Scan for the cell matching the given text and deliver its [x, y] coordinate at center. 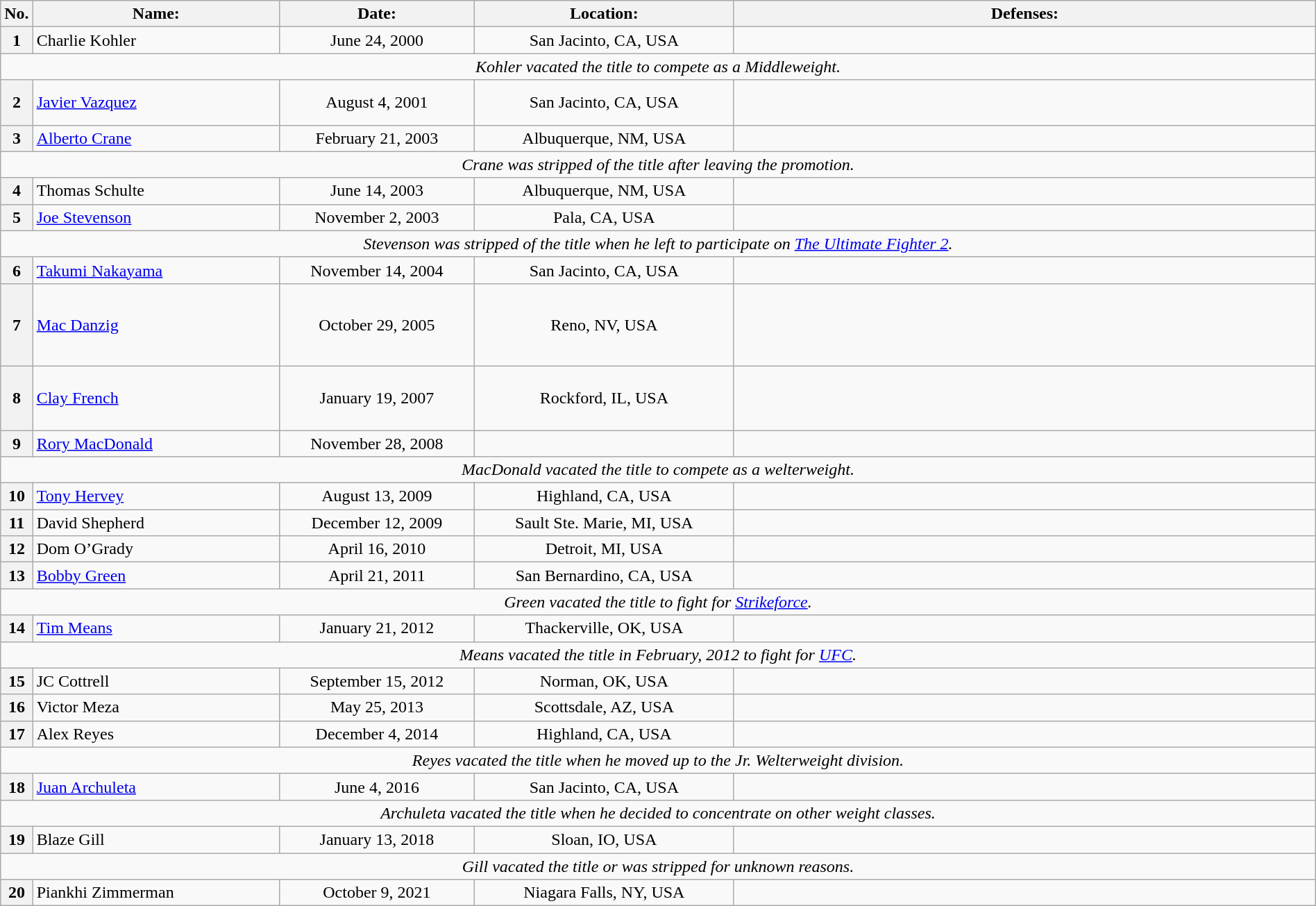
San Bernardino, CA, USA [604, 576]
JC Cottrell [155, 681]
David Shepherd [155, 523]
Niagara Falls, NY, USA [604, 893]
Dom O’Grady [155, 549]
Joe Stevenson [155, 217]
9 [17, 444]
June 14, 2003 [378, 191]
Mac Danzig [155, 325]
Javier Vazquez [155, 103]
4 [17, 191]
October 29, 2005 [378, 325]
Crane was stripped of the title after leaving the promotion. [658, 165]
7 [17, 325]
Alex Reyes [155, 734]
17 [17, 734]
Reno, NV, USA [604, 325]
Sloan, IO, USA [604, 839]
Norman, OK, USA [604, 681]
19 [17, 839]
Archuleta vacated the title when he decided to concentrate on other weight classes. [658, 813]
August 13, 2009 [378, 496]
15 [17, 681]
April 21, 2011 [378, 576]
MacDonald vacated the title to compete as a welterweight. [658, 470]
1 [17, 40]
14 [17, 628]
6 [17, 270]
December 12, 2009 [378, 523]
20 [17, 893]
Pala, CA, USA [604, 217]
June 4, 2016 [378, 787]
Rockford, IL, USA [604, 398]
August 4, 2001 [378, 103]
5 [17, 217]
Sault Ste. Marie, MI, USA [604, 523]
November 14, 2004 [378, 270]
13 [17, 576]
January 19, 2007 [378, 398]
Scottsdale, AZ, USA [604, 707]
Tim Means [155, 628]
18 [17, 787]
November 2, 2003 [378, 217]
Victor Meza [155, 707]
January 13, 2018 [378, 839]
February 21, 2003 [378, 138]
Rory MacDonald [155, 444]
Thomas Schulte [155, 191]
No. [17, 14]
2 [17, 103]
December 4, 2014 [378, 734]
Clay French [155, 398]
November 28, 2008 [378, 444]
Date: [378, 14]
September 15, 2012 [378, 681]
Stevenson was stripped of the title when he left to participate on The Ultimate Fighter 2. [658, 244]
May 25, 2013 [378, 707]
Defenses: [1024, 14]
January 21, 2012 [378, 628]
Blaze Gill [155, 839]
Name: [155, 14]
October 9, 2021 [378, 893]
Detroit, MI, USA [604, 549]
Charlie Kohler [155, 40]
Takumi Nakayama [155, 270]
10 [17, 496]
8 [17, 398]
Piankhi Zimmerman [155, 893]
Alberto Crane [155, 138]
Kohler vacated the title to compete as a Middleweight. [658, 67]
Means vacated the title in February, 2012 to fight for UFC. [658, 655]
16 [17, 707]
3 [17, 138]
Juan Archuleta [155, 787]
Location: [604, 14]
Tony Hervey [155, 496]
Reyes vacated the title when he moved up to the Jr. Welterweight division. [658, 760]
June 24, 2000 [378, 40]
Bobby Green [155, 576]
April 16, 2010 [378, 549]
11 [17, 523]
12 [17, 549]
Thackerville, OK, USA [604, 628]
Gill vacated the title or was stripped for unknown reasons. [658, 866]
Green vacated the title to fight for Strikeforce. [658, 602]
